For the text-containing cell, return its midpoint in (x, y) coordinate format. 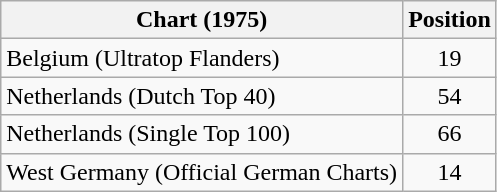
Position (450, 20)
Belgium (Ultratop Flanders) (202, 58)
14 (450, 172)
19 (450, 58)
Chart (1975) (202, 20)
Netherlands (Dutch Top 40) (202, 96)
Netherlands (Single Top 100) (202, 134)
66 (450, 134)
West Germany (Official German Charts) (202, 172)
54 (450, 96)
